Scan for the cell matching the given text and deliver its [x, y] coordinate at center. 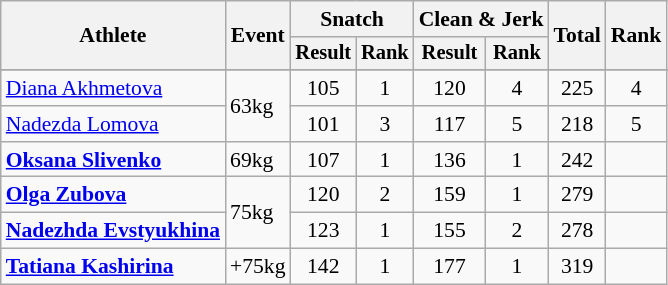
Tatiana Kashirina [113, 267]
155 [450, 231]
Diana Akhmetova [113, 88]
Athlete [113, 36]
123 [324, 231]
117 [450, 124]
159 [450, 195]
75kg [258, 212]
105 [324, 88]
279 [576, 195]
136 [450, 160]
63kg [258, 106]
Total [576, 36]
177 [450, 267]
Snatch [352, 19]
Nadezhda Evstyukhina [113, 231]
Clean & Jerk [482, 19]
278 [576, 231]
142 [324, 267]
218 [576, 124]
+75kg [258, 267]
107 [324, 160]
3 [385, 124]
319 [576, 267]
101 [324, 124]
242 [576, 160]
Oksana Slivenko [113, 160]
225 [576, 88]
Event [258, 36]
69kg [258, 160]
Nadezda Lomova [113, 124]
Olga Zubova [113, 195]
